From the cell containing the given text, extract its center point as (X, Y) coordinate. 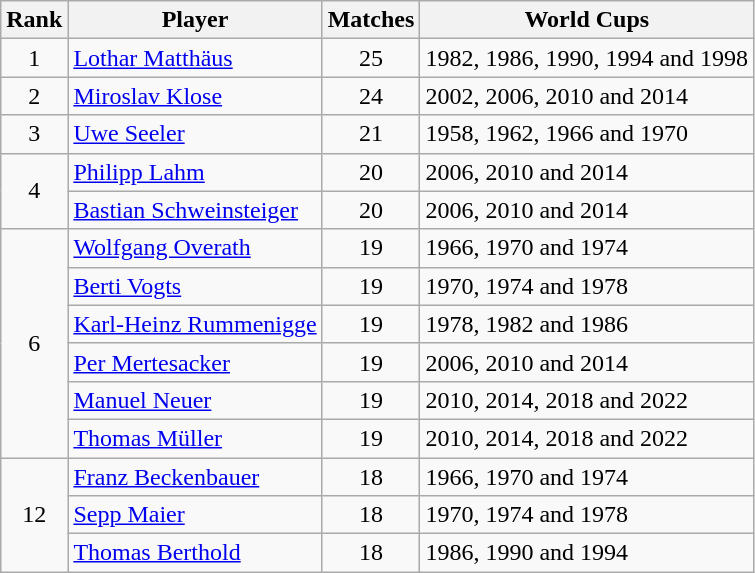
1986, 1990 and 1994 (587, 553)
World Cups (587, 20)
2 (34, 96)
Franz Beckenbauer (195, 477)
21 (371, 134)
Sepp Maier (195, 515)
Rank (34, 20)
3 (34, 134)
12 (34, 515)
Per Mertesacker (195, 362)
Miroslav Klose (195, 96)
6 (34, 343)
Matches (371, 20)
Bastian Schweinsteiger (195, 210)
4 (34, 191)
24 (371, 96)
Berti Vogts (195, 286)
Uwe Seeler (195, 134)
1 (34, 58)
Thomas Müller (195, 438)
Wolfgang Overath (195, 248)
Player (195, 20)
Thomas Berthold (195, 553)
Karl-Heinz Rummenigge (195, 324)
Manuel Neuer (195, 400)
1958, 1962, 1966 and 1970 (587, 134)
1978, 1982 and 1986 (587, 324)
1982, 1986, 1990, 1994 and 1998 (587, 58)
Philipp Lahm (195, 172)
Lothar Matthäus (195, 58)
25 (371, 58)
2002, 2006, 2010 and 2014 (587, 96)
